Provide the [x, y] coordinate of the cell's center where the given text is located.  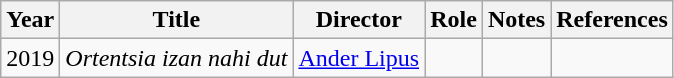
Ortentsia izan nahi dut [176, 58]
Role [454, 20]
Director [359, 20]
Ander Lipus [359, 58]
Year [30, 20]
Title [176, 20]
Notes [516, 20]
2019 [30, 58]
References [612, 20]
